Locate the cell with the specified text and output its [x, y] center coordinate. 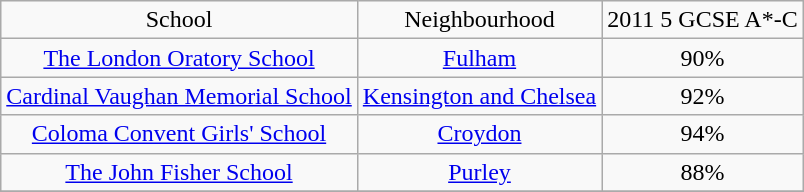
88% [703, 172]
Cardinal Vaughan Memorial School [180, 96]
94% [703, 134]
School [180, 20]
Neighbourhood [479, 20]
The John Fisher School [180, 172]
Purley [479, 172]
The London Oratory School [180, 58]
Coloma Convent Girls' School [180, 134]
Croydon [479, 134]
90% [703, 58]
2011 5 GCSE A*-C [703, 20]
92% [703, 96]
Fulham [479, 58]
Kensington and Chelsea [479, 96]
